Identify which cell holds the provided text, then report its (x, y) central coordinate. 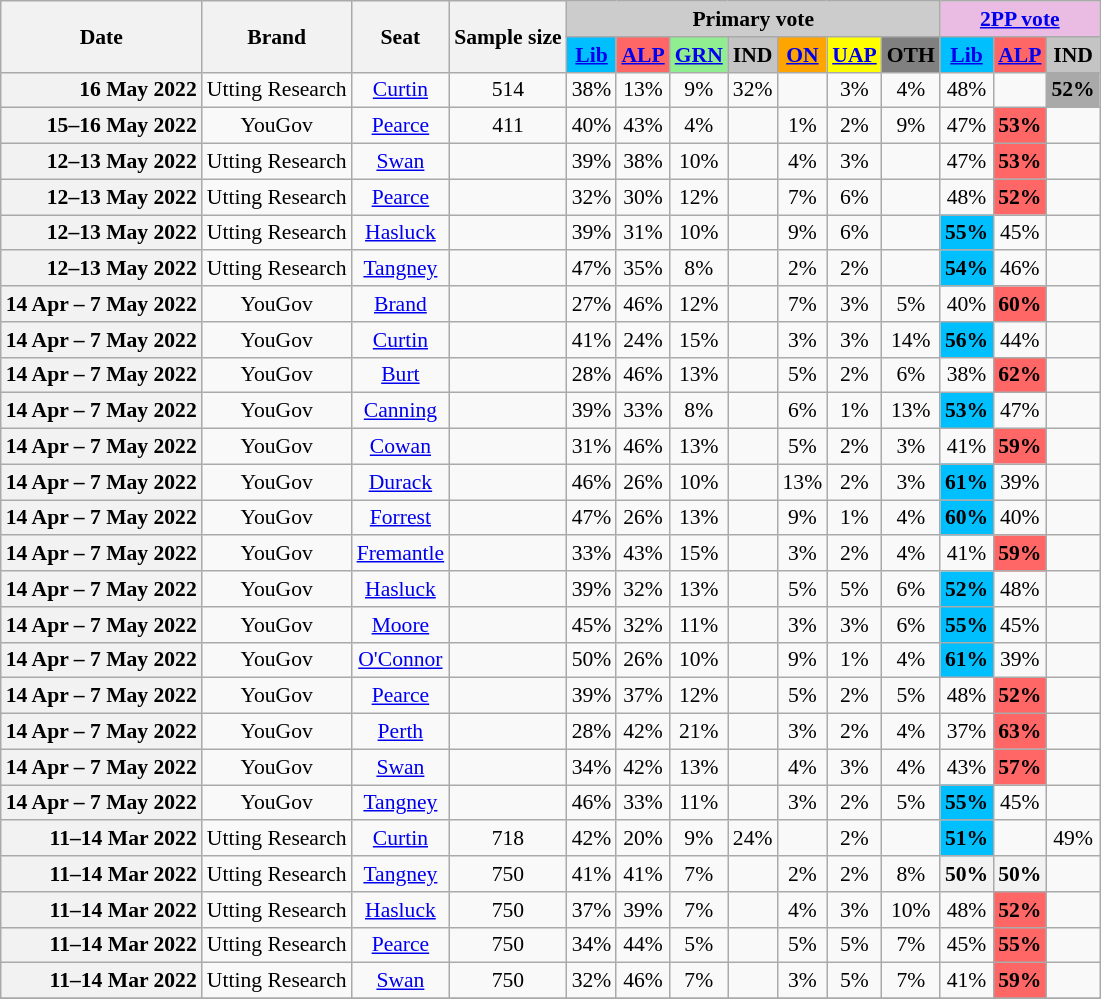
Burt (401, 375)
54% (966, 269)
63% (1020, 732)
UAP (854, 55)
Sample size (508, 36)
514 (508, 90)
Durack (401, 482)
Cowan (401, 447)
49% (1072, 839)
718 (508, 839)
Fremantle (401, 554)
35% (642, 269)
411 (508, 126)
Seat (401, 36)
OTH (911, 55)
56% (966, 340)
Forrest (401, 518)
Perth (401, 732)
27% (592, 304)
21% (699, 732)
20% (642, 839)
Date (102, 36)
30% (642, 197)
16 May 2022 (102, 90)
Primary vote (754, 19)
51% (966, 839)
62% (1020, 375)
57% (1020, 767)
2PP vote (1020, 19)
14% (911, 340)
GRN (699, 55)
15–16 May 2022 (102, 126)
Canning (401, 411)
Moore (401, 625)
O'Connor (401, 660)
ON (803, 55)
